Return [x, y] of the center of cell containing provided text 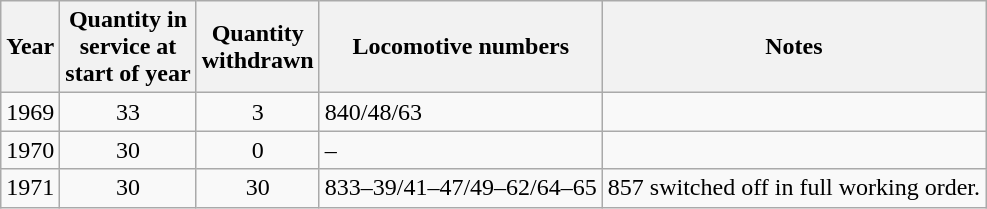
– [460, 150]
Notes [794, 47]
833–39/41–47/49–62/64–65 [460, 188]
Locomotive numbers [460, 47]
0 [258, 150]
Year [30, 47]
857 switched off in full working order. [794, 188]
840/48/63 [460, 112]
Quantity inservice atstart of year [128, 47]
1969 [30, 112]
1970 [30, 150]
Quantitywithdrawn [258, 47]
33 [128, 112]
1971 [30, 188]
3 [258, 112]
